Detect which cell encompasses the target text, then output its (X, Y) center coordinate. 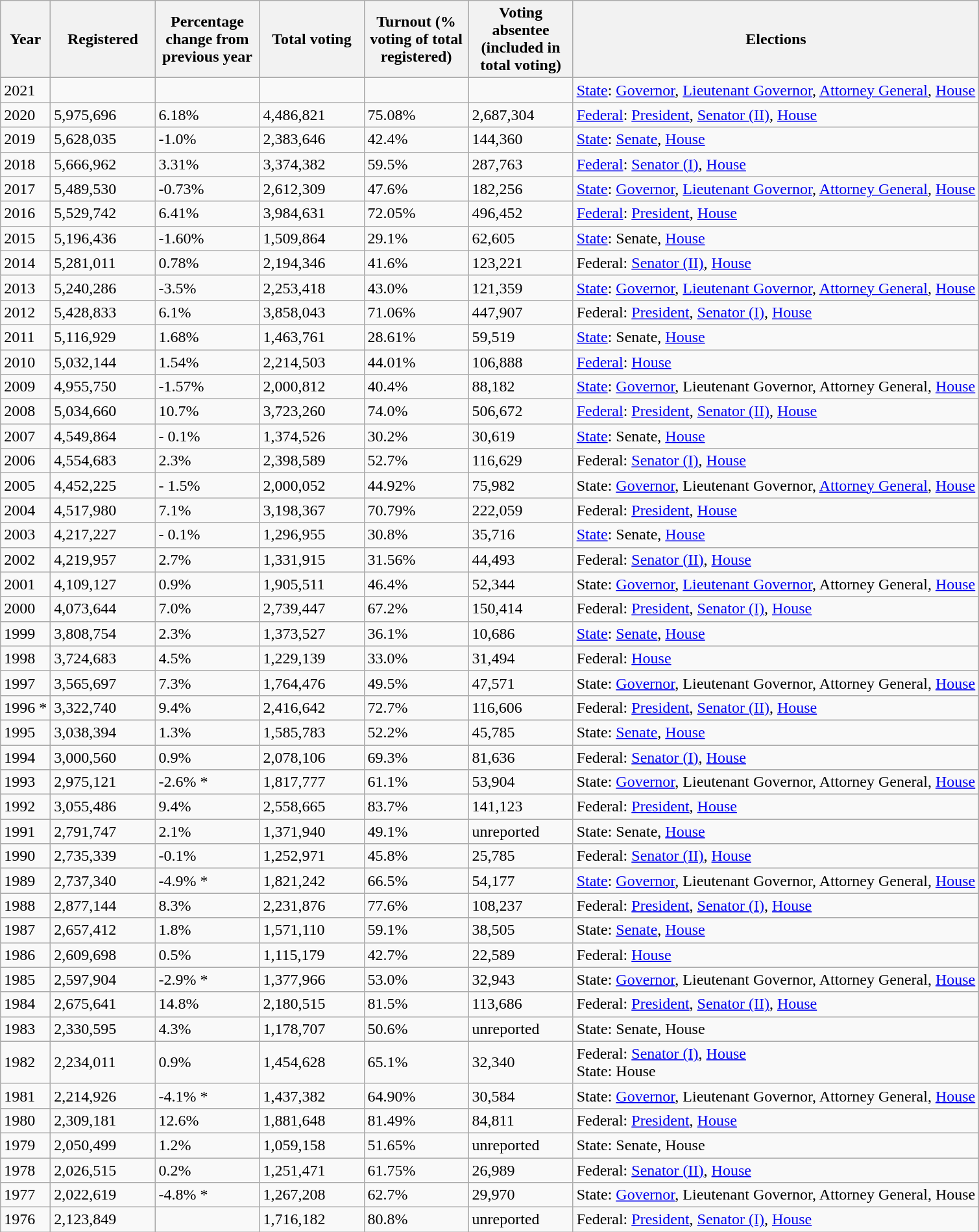
2,675,641 (103, 1004)
8.3% (208, 906)
2005 (26, 486)
59.1% (417, 930)
2,194,346 (311, 263)
2021 (26, 90)
1991 (26, 832)
1995 (26, 732)
81.5% (417, 1004)
2,050,499 (103, 1145)
2010 (26, 362)
4,452,225 (103, 486)
3.31% (208, 164)
-1.57% (208, 387)
2,180,515 (311, 1004)
1997 (26, 683)
30,584 (520, 1096)
2,398,589 (311, 461)
1986 (26, 955)
75.08% (417, 115)
62,605 (520, 238)
1,229,139 (311, 658)
1,905,511 (311, 584)
80.8% (417, 1220)
46.4% (417, 584)
45,785 (520, 732)
-0.1% (208, 856)
38,505 (520, 930)
2009 (26, 387)
2,214,926 (103, 1096)
4,549,864 (103, 436)
1,377,966 (311, 979)
49.1% (417, 832)
1990 (26, 856)
72.7% (417, 708)
1.8% (208, 930)
1992 (26, 807)
31,494 (520, 658)
1987 (26, 930)
50.6% (417, 1029)
121,359 (520, 288)
1989 (26, 881)
59.5% (417, 164)
65.1% (417, 1062)
52.2% (417, 732)
2,000,052 (311, 486)
1,373,527 (311, 634)
4,955,750 (103, 387)
506,672 (520, 412)
1993 (26, 782)
72.05% (417, 214)
3,724,683 (103, 658)
28.61% (417, 337)
2,026,515 (103, 1170)
32,340 (520, 1062)
6.41% (208, 214)
-2.9% * (208, 979)
Percentage change from previous year (208, 39)
2,877,144 (103, 906)
Elections (776, 39)
3,038,394 (103, 732)
2,597,904 (103, 979)
30.8% (417, 535)
2,739,447 (311, 609)
1983 (26, 1029)
75,982 (520, 486)
1980 (26, 1120)
81.49% (417, 1120)
4,517,980 (103, 510)
51.65% (417, 1145)
71.06% (417, 312)
5,428,833 (103, 312)
1,252,971 (311, 856)
1.54% (208, 362)
47.6% (417, 189)
5,281,011 (103, 263)
1,296,955 (311, 535)
6.18% (208, 115)
2,383,646 (311, 140)
2,214,503 (311, 362)
116,606 (520, 708)
41.6% (417, 263)
-4.1% * (208, 1096)
4,217,227 (103, 535)
1,059,158 (311, 1145)
7.1% (208, 510)
2000 (26, 609)
1984 (26, 1004)
1976 (26, 1220)
2018 (26, 164)
1,463,761 (311, 337)
5,240,286 (103, 288)
222,059 (520, 510)
106,888 (520, 362)
2,609,698 (103, 955)
1,821,242 (311, 881)
2,231,876 (311, 906)
1,115,179 (311, 955)
1,881,648 (311, 1120)
116,629 (520, 461)
81,636 (520, 758)
496,452 (520, 214)
83.7% (417, 807)
1981 (26, 1096)
5,489,530 (103, 189)
7.3% (208, 683)
2,687,304 (520, 115)
7.0% (208, 609)
3,374,382 (311, 164)
- 1.5% (208, 486)
2020 (26, 115)
12.6% (208, 1120)
1,509,864 (311, 238)
-3.5% (208, 288)
31.56% (417, 560)
30,619 (520, 436)
44,493 (520, 560)
5,196,436 (103, 238)
-4.9% * (208, 881)
3,055,486 (103, 807)
5,975,696 (103, 115)
182,256 (520, 189)
3,723,260 (311, 412)
2,022,619 (103, 1195)
2004 (26, 510)
25,785 (520, 856)
5,529,742 (103, 214)
447,907 (520, 312)
2001 (26, 584)
4.5% (208, 658)
1988 (26, 906)
43.0% (417, 288)
22,589 (520, 955)
49.5% (417, 683)
70.79% (417, 510)
62.7% (417, 1195)
1,571,110 (311, 930)
42.7% (417, 955)
2013 (26, 288)
2012 (26, 312)
5,034,660 (103, 412)
1.3% (208, 732)
2008 (26, 412)
144,360 (520, 140)
3,808,754 (103, 634)
141,123 (520, 807)
108,237 (520, 906)
1979 (26, 1145)
2.1% (208, 832)
74.0% (417, 412)
84,811 (520, 1120)
2,975,121 (103, 782)
0.2% (208, 1170)
2,123,849 (103, 1220)
1.68% (208, 337)
77.6% (417, 906)
1,178,707 (311, 1029)
2,330,595 (103, 1029)
4,219,957 (103, 560)
2,416,642 (311, 708)
3,858,043 (311, 312)
3,322,740 (103, 708)
2,657,412 (103, 930)
113,686 (520, 1004)
1996 * (26, 708)
2.7% (208, 560)
53.0% (417, 979)
Total voting (311, 39)
Turnout (% voting of total registered) (417, 39)
52.7% (417, 461)
5,666,962 (103, 164)
2,000,812 (311, 387)
-1.60% (208, 238)
1,437,382 (311, 1096)
123,221 (520, 263)
1,817,777 (311, 782)
5,116,929 (103, 337)
3,000,560 (103, 758)
1,251,471 (311, 1170)
42.4% (417, 140)
3,198,367 (311, 510)
-0.73% (208, 189)
2,791,747 (103, 832)
1.2% (208, 1145)
2003 (26, 535)
2007 (26, 436)
40.4% (417, 387)
2,309,181 (103, 1120)
29.1% (417, 238)
1,267,208 (311, 1195)
5,032,144 (103, 362)
-1.0% (208, 140)
4.3% (208, 1029)
10.7% (208, 412)
1,374,526 (311, 436)
35,716 (520, 535)
2,558,665 (311, 807)
64.90% (417, 1096)
287,763 (520, 164)
2,234,011 (103, 1062)
Year (26, 39)
1,371,940 (311, 832)
61.1% (417, 782)
2015 (26, 238)
3,984,631 (311, 214)
32,943 (520, 979)
61.75% (417, 1170)
33.0% (417, 658)
1,331,915 (311, 560)
66.5% (417, 881)
1,764,476 (311, 683)
5,628,035 (103, 140)
4,109,127 (103, 584)
29,970 (520, 1195)
2,253,418 (311, 288)
69.3% (417, 758)
3,565,697 (103, 683)
Registered (103, 39)
14.8% (208, 1004)
2,078,106 (311, 758)
1999 (26, 634)
1,585,783 (311, 732)
59,519 (520, 337)
1994 (26, 758)
150,414 (520, 609)
1,716,182 (311, 1220)
4,486,821 (311, 115)
1982 (26, 1062)
10,686 (520, 634)
2006 (26, 461)
4,554,683 (103, 461)
52,344 (520, 584)
30.2% (417, 436)
54,177 (520, 881)
-2.6% * (208, 782)
1998 (26, 658)
2,737,340 (103, 881)
Federal: Senator (I), HouseState: House (776, 1062)
88,182 (520, 387)
0.5% (208, 955)
2014 (26, 263)
26,989 (520, 1170)
1985 (26, 979)
44.92% (417, 486)
6.1% (208, 312)
Voting absentee (included in total voting) (520, 39)
0.78% (208, 263)
45.8% (417, 856)
2002 (26, 560)
2,735,339 (103, 856)
2,612,309 (311, 189)
53,904 (520, 782)
47,571 (520, 683)
4,073,644 (103, 609)
1,454,628 (311, 1062)
2017 (26, 189)
1978 (26, 1170)
-4.8% * (208, 1195)
36.1% (417, 634)
2016 (26, 214)
2011 (26, 337)
67.2% (417, 609)
1977 (26, 1195)
44.01% (417, 362)
2019 (26, 140)
